Identify which cell holds the provided text, then report its (X, Y) central coordinate. 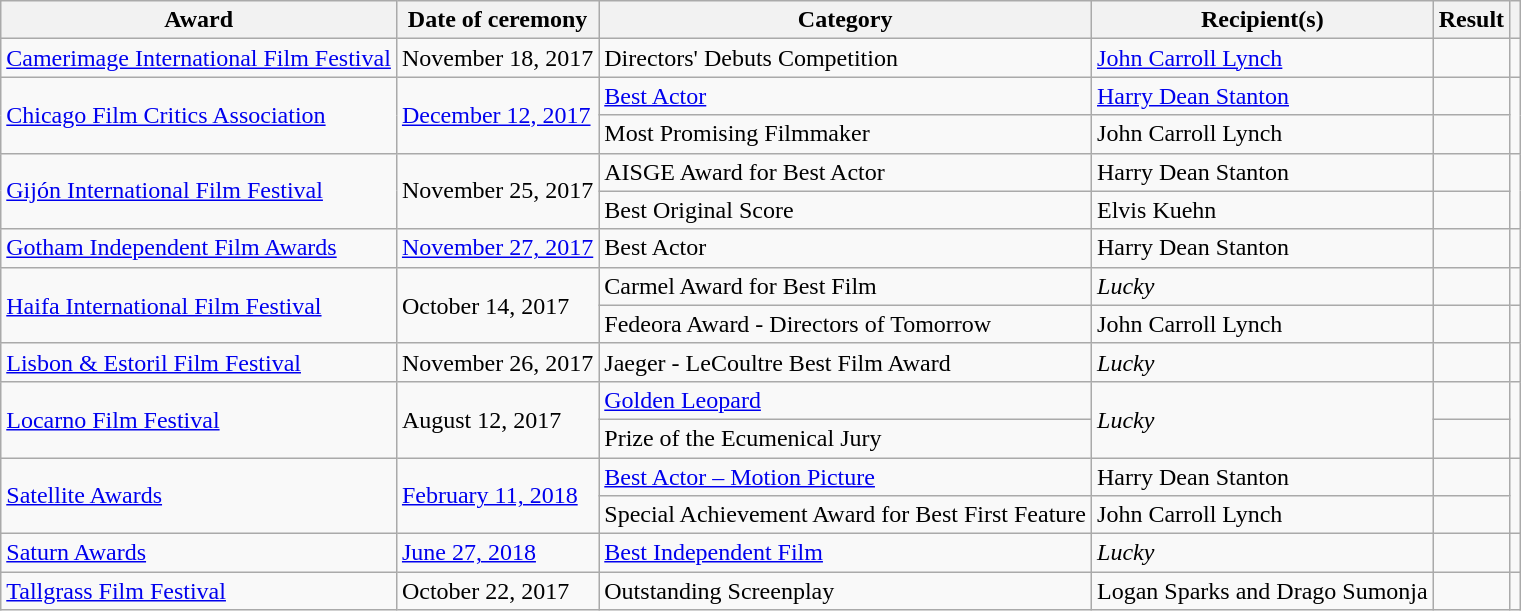
Gijón International Film Festival (199, 191)
October 22, 2017 (497, 591)
Haifa International Film Festival (199, 305)
June 27, 2018 (497, 553)
November 26, 2017 (497, 362)
Satellite Awards (199, 496)
December 12, 2017 (497, 115)
Category (846, 20)
Saturn Awards (199, 553)
Gotham Independent Film Awards (199, 248)
November 25, 2017 (497, 191)
February 11, 2018 (497, 496)
Result (1471, 20)
Directors' Debuts Competition (846, 58)
Logan Sparks and Drago Sumonja (1263, 591)
Carmel Award for Best Film (846, 286)
AISGE Award for Best Actor (846, 172)
Best Original Score (846, 210)
November 18, 2017 (497, 58)
Outstanding Screenplay (846, 591)
Best Actor – Motion Picture (846, 477)
Chicago Film Critics Association (199, 115)
Prize of the Ecumenical Jury (846, 438)
Jaeger - LeCoultre Best Film Award (846, 362)
Golden Leopard (846, 400)
Best Independent Film (846, 553)
August 12, 2017 (497, 419)
November 27, 2017 (497, 248)
Tallgrass Film Festival (199, 591)
Locarno Film Festival (199, 419)
Date of ceremony (497, 20)
Special Achievement Award for Best First Feature (846, 515)
Lisbon & Estoril Film Festival (199, 362)
Award (199, 20)
Recipient(s) (1263, 20)
Most Promising Filmmaker (846, 134)
October 14, 2017 (497, 305)
Elvis Kuehn (1263, 210)
Camerimage International Film Festival (199, 58)
Fedeora Award - Directors of Tomorrow (846, 324)
